Output the [x, y] coordinate of the center of the cell containing the given text.  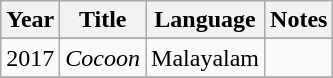
2017 [30, 58]
Year [30, 20]
Notes [299, 20]
Title [103, 20]
Cocoon [103, 58]
Malayalam [206, 58]
Language [206, 20]
